Detect which cell encompasses the target text, then output its (X, Y) center coordinate. 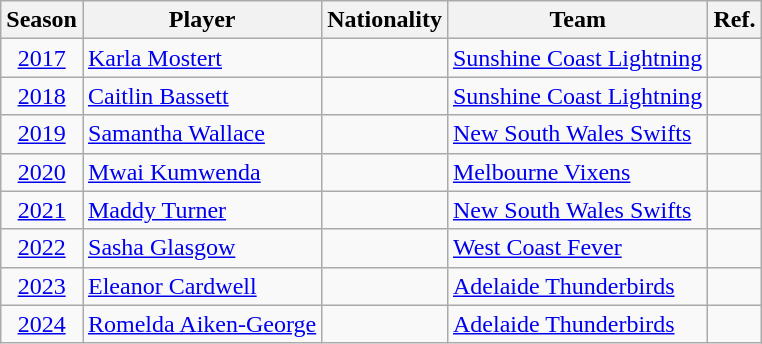
Karla Mostert (202, 58)
Romelda Aiken-George (202, 324)
Nationality (385, 20)
Season (42, 20)
2022 (42, 248)
West Coast Fever (577, 248)
2023 (42, 286)
Ref. (734, 20)
Melbourne Vixens (577, 172)
2021 (42, 210)
2018 (42, 96)
Eleanor Cardwell (202, 286)
Mwai Kumwenda (202, 172)
2024 (42, 324)
2019 (42, 134)
Team (577, 20)
Sasha Glasgow (202, 248)
2020 (42, 172)
2017 (42, 58)
Player (202, 20)
Samantha Wallace (202, 134)
Caitlin Bassett (202, 96)
Maddy Turner (202, 210)
